Find where the given text appears and provide that cell's center as (X, Y) coordinate. 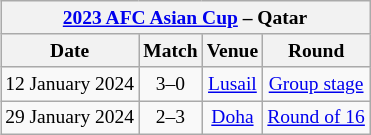
Lusail (232, 84)
Match (170, 50)
Date (69, 50)
2023 AFC Asian Cup – Qatar (184, 18)
2–3 (170, 118)
29 January 2024 (69, 118)
Venue (232, 50)
Group stage (316, 84)
Doha (232, 118)
3–0 (170, 84)
Round of 16 (316, 118)
12 January 2024 (69, 84)
Round (316, 50)
